Search for the cell housing the specified text and yield its (X, Y) center coordinate. 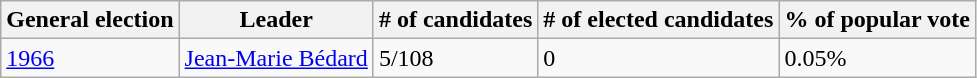
# of candidates (455, 20)
General election (90, 20)
1966 (90, 58)
0.05% (878, 58)
Jean-Marie Bédard (276, 58)
Leader (276, 20)
0 (658, 58)
# of elected candidates (658, 20)
% of popular vote (878, 20)
5/108 (455, 58)
